Locate the cell with the specified text and output its [x, y] center coordinate. 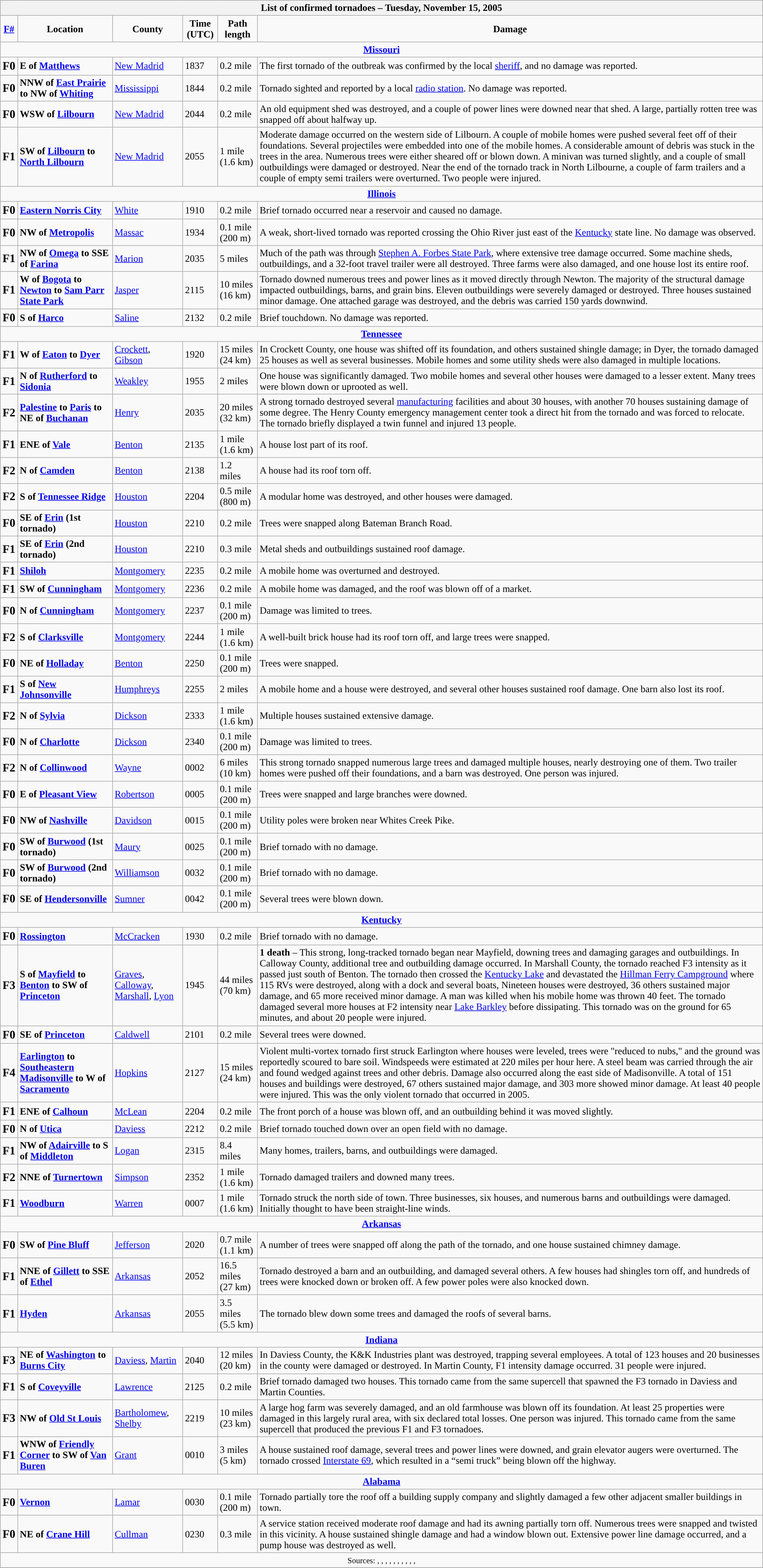
20 miles(32 km) [237, 413]
2237 [200, 610]
Damage [510, 29]
ENE of Calhoun [65, 1111]
10 miles(23 km) [237, 1418]
List of confirmed tornadoes – Tuesday, November 15, 2005 [381, 8]
N of Sylvia [65, 715]
Tornado sighted and reported by a local radio station. No damage was reported. [510, 88]
Utility poles were broken near Whites Creek Pike. [510, 821]
S of Coveyville [65, 1387]
Woodburn [65, 1203]
NNE of Gillett to SSE of Ethel [65, 1276]
W of Bogota to Newton to Sam Parr State Park [65, 290]
Caldwell [147, 1034]
2044 [200, 114]
1837 [200, 66]
A mobile home and a house were destroyed, and several other houses sustained roof damage. One barn also lost its roof. [510, 689]
W of Eaton to Dyer [65, 355]
S of New Johnsonville [65, 689]
Vernon [65, 1502]
S of Clarksville [65, 637]
NE of Holladay [65, 663]
Crockett, Gibson [147, 355]
A weak, short-lived tornado was reported crossing the Ohio River just east of the Kentucky state line. No damage was observed. [510, 232]
A house lost part of its roof. [510, 445]
0010 [200, 1455]
The tornado blew down some trees and damaged the roofs of several barns. [510, 1314]
Massac [147, 232]
Sumner [147, 899]
SW of Burwood (2nd tornado) [65, 873]
2052 [200, 1276]
2352 [200, 1177]
NE of Washington to Burns City [65, 1360]
2040 [200, 1360]
NNE of Turnertown [65, 1177]
0007 [200, 1203]
Illinois [381, 194]
WSW of Lilbourn [65, 114]
1844 [200, 88]
0005 [200, 794]
SE of Princeton [65, 1034]
16.5 miles(27 km) [237, 1276]
5 miles [237, 259]
Cullman [147, 1534]
NW of Omega to SSE of Farina [65, 259]
0032 [200, 873]
SE of Hendersonville [65, 899]
0025 [200, 846]
A mobile home was damaged, and the roof was blown off of a market. [510, 589]
Bartholomew, Shelby [147, 1418]
The first tornado of the outbreak was confirmed by the local sheriff, and no damage was reported. [510, 66]
1955 [200, 381]
N of Cunningham [65, 610]
2115 [200, 290]
A modular home was destroyed, and other houses were damaged. [510, 497]
White [147, 210]
NE of Crane Hill [65, 1534]
Tennessee [381, 334]
Trees were snapped. [510, 663]
2138 [200, 470]
Eastern Norris City [65, 210]
1945 [200, 985]
Weakley [147, 381]
Maury [147, 846]
N of Rutherford to Sidonia [65, 381]
0.5 mile(800 m) [237, 497]
6 miles(10 km) [237, 768]
2219 [200, 1418]
2235 [200, 571]
2132 [200, 317]
Wayne [147, 768]
0030 [200, 1502]
NNW of East Prairie to NW of Whiting [65, 88]
NW of Metropolis [65, 232]
N of Collinwood [65, 768]
2333 [200, 715]
2315 [200, 1151]
NW of Adairville to S of Middleton [65, 1151]
Graves, Calloway, Marshall, Lyon [147, 985]
Shiloh [65, 571]
1920 [200, 355]
S of Mayfield to Benton to SW of Princeton [65, 985]
Brief tornado touched down over an open field with no damage. [510, 1129]
Henry [147, 413]
Trees were snapped along Bateman Branch Road. [510, 523]
SE of Erin (2nd tornado) [65, 549]
McLean [147, 1111]
Alabama [381, 1481]
Tornado damaged trailers and downed many trees. [510, 1177]
2244 [200, 637]
E of Pleasant View [65, 794]
Location [65, 29]
2101 [200, 1034]
ENE of Vale [65, 445]
Robertson [147, 794]
2212 [200, 1129]
2127 [200, 1073]
Daviess, Martin [147, 1360]
Daviess [147, 1129]
Path length [237, 29]
Hopkins [147, 1073]
44 miles(70 km) [237, 985]
Earlington to Southeastern Madisonville to W of Sacramento [65, 1073]
Brief tornado occurred near a reservoir and caused no damage. [510, 210]
Marion [147, 259]
N of Utica [65, 1129]
10 miles(16 km) [237, 290]
Sources: , , , , , , , , , , [381, 1560]
3 miles(5 km) [237, 1455]
NW of Old St Louis [65, 1418]
Time (UTC) [200, 29]
A mobile home was overturned and destroyed. [510, 571]
N of Charlotte [65, 742]
S of Tennessee Ridge [65, 497]
E of Matthews [65, 66]
2020 [200, 1245]
Mississippi [147, 88]
Simpson [147, 1177]
SW of Pine Bluff [65, 1245]
Jasper [147, 290]
0230 [200, 1534]
0.7 mile(1.1 km) [237, 1245]
The front porch of a house was blown off, and an outbuilding behind it was moved slightly. [510, 1111]
1.2 miles [237, 470]
Lamar [147, 1502]
Indiana [381, 1340]
Several trees were downed. [510, 1034]
SW of Lilbourn to North Lilbourn [65, 157]
2236 [200, 589]
Kentucky [381, 920]
1930 [200, 936]
Metal sheds and outbuildings sustained roof damage. [510, 549]
A number of trees were snapped off along the path of the tornado, and one house sustained chimney damage. [510, 1245]
Davidson [147, 821]
SE of Erin (1st tornado) [65, 523]
County [147, 29]
A house had its roof torn off. [510, 470]
2255 [200, 689]
Grant [147, 1455]
0002 [200, 768]
2340 [200, 742]
1934 [200, 232]
S of Harco [65, 317]
Williamson [147, 873]
Rossington [65, 936]
8.4 miles [237, 1151]
SW of Cunningham [65, 589]
F4 [9, 1073]
Many homes, trailers, barns, and outbuildings were damaged. [510, 1151]
2135 [200, 445]
F# [9, 29]
Missouri [381, 50]
1910 [200, 210]
2250 [200, 663]
Humphreys [147, 689]
Brief touchdown. No damage was reported. [510, 317]
A well-built brick house had its roof torn off, and large trees were snapped. [510, 637]
Brief tornado damaged two houses. This tornado came from the same supercell that spawned the F3 tornado in Daviess and Martin Counties. [510, 1387]
Hyden [65, 1314]
McCracken [147, 936]
0042 [200, 899]
0015 [200, 821]
Tornado partially tore the roof off a building supply company and slightly damaged a few other adjacent smaller buildings in town. [510, 1502]
Saline [147, 317]
2125 [200, 1387]
WNW of Friendly Corner to SW of Van Buren [65, 1455]
Logan [147, 1151]
SW of Burwood (1st tornado) [65, 846]
N of Camden [65, 470]
NW of Nashville [65, 821]
12 miles(20 km) [237, 1360]
Multiple houses sustained extensive damage. [510, 715]
Lawrence [147, 1387]
3.5 miles(5.5 km) [237, 1314]
Several trees were blown down. [510, 899]
Jefferson [147, 1245]
Warren [147, 1203]
Palestine to Paris to NE of Buchanan [65, 413]
Trees were snapped and large branches were downed. [510, 794]
